Determine the [x, y] coordinate at the center of the cell enclosing the given text.  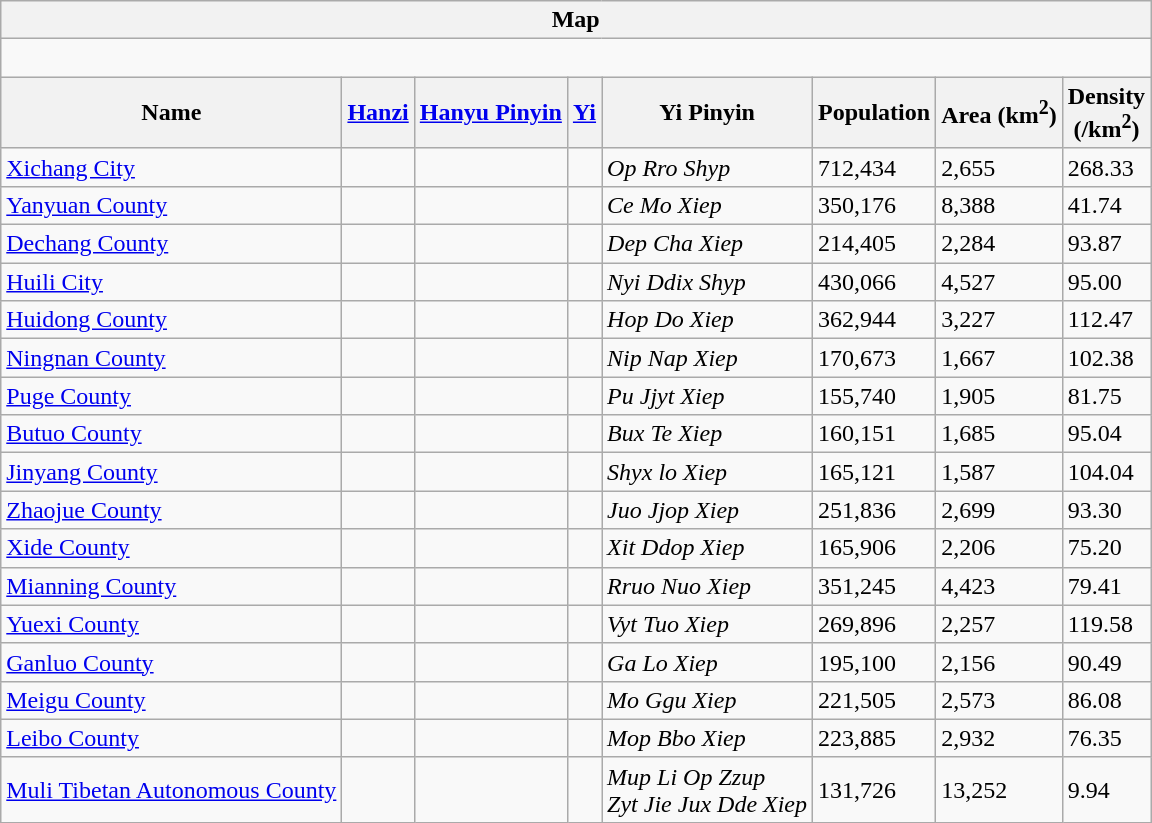
93.87 [1106, 244]
86.08 [1106, 700]
351,245 [874, 586]
Bux Te Xiep [708, 434]
Hanyu Pinyin [490, 113]
Mo Ggu Xiep [708, 700]
Ga Lo Xiep [708, 662]
Name [172, 113]
81.75 [1106, 396]
95.00 [1106, 282]
95.04 [1106, 434]
Op Rro Shyp [708, 167]
2,573 [1000, 700]
195,100 [874, 662]
Mup Li Op ZzupZyt Jie Jux Dde Xiep [708, 790]
41.74 [1106, 205]
170,673 [874, 358]
362,944 [874, 320]
Map [576, 20]
214,405 [874, 244]
Yanyuan County [172, 205]
160,151 [874, 434]
93.30 [1106, 510]
Nyi Ddix Shyp [708, 282]
Zhaojue County [172, 510]
131,726 [874, 790]
2,156 [1000, 662]
Hanzi [378, 113]
4,527 [1000, 282]
9.94 [1106, 790]
75.20 [1106, 548]
Rruo Nuo Xiep [708, 586]
Area (km2) [1000, 113]
269,896 [874, 624]
Hop Do Xiep [708, 320]
2,699 [1000, 510]
8,388 [1000, 205]
2,257 [1000, 624]
104.04 [1106, 472]
112.47 [1106, 320]
Huidong County [172, 320]
Vyt Tuo Xiep [708, 624]
Huili City [172, 282]
165,121 [874, 472]
4,423 [1000, 586]
Ningnan County [172, 358]
90.49 [1106, 662]
Mianning County [172, 586]
Mop Bbo Xiep [708, 738]
2,655 [1000, 167]
79.41 [1106, 586]
430,066 [874, 282]
102.38 [1106, 358]
Population [874, 113]
165,906 [874, 548]
712,434 [874, 167]
221,505 [874, 700]
350,176 [874, 205]
Ce Mo Xiep [708, 205]
223,885 [874, 738]
Puge County [172, 396]
Shyx lo Xiep [708, 472]
268.33 [1106, 167]
Yuexi County [172, 624]
Xichang City [172, 167]
Leibo County [172, 738]
Butuo County [172, 434]
1,905 [1000, 396]
3,227 [1000, 320]
1,587 [1000, 472]
2,284 [1000, 244]
251,836 [874, 510]
Dep Cha Xiep [708, 244]
Yi Pinyin [708, 113]
Xide County [172, 548]
Muli Tibetan Autonomous County [172, 790]
Juo Jjop Xiep [708, 510]
76.35 [1106, 738]
Nip Nap Xiep [708, 358]
1,685 [1000, 434]
119.58 [1106, 624]
1,667 [1000, 358]
155,740 [874, 396]
Jinyang County [172, 472]
2,932 [1000, 738]
Meigu County [172, 700]
Ganluo County [172, 662]
13,252 [1000, 790]
Dechang County [172, 244]
Xit Ddop Xiep [708, 548]
2,206 [1000, 548]
Pu Jjyt Xiep [708, 396]
Yi [584, 113]
Density(/km2) [1106, 113]
